Pinpoint the cell where the given text exists, returning its [X, Y] midpoint coordinate. 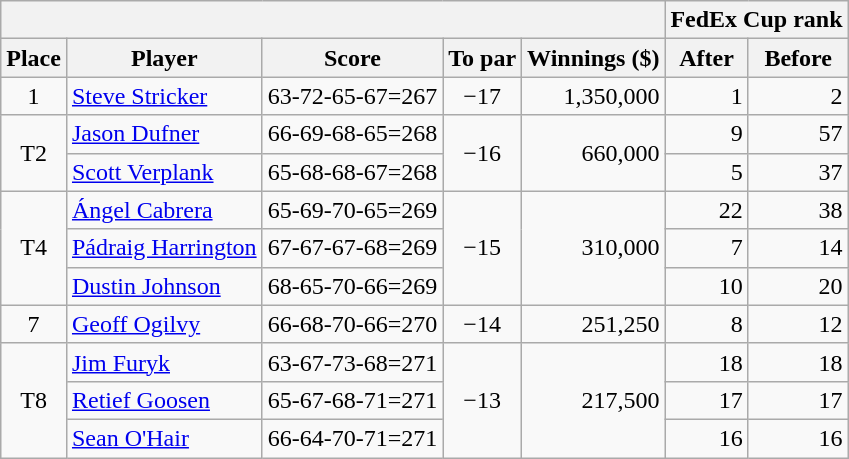
8 [706, 324]
57 [798, 134]
37 [798, 172]
66-64-70-71=271 [352, 438]
To par [482, 58]
2 [798, 96]
T4 [34, 248]
66-69-68-65=268 [352, 134]
Place [34, 58]
217,500 [594, 400]
Jim Furyk [164, 362]
68-65-70-66=269 [352, 286]
−14 [482, 324]
310,000 [594, 248]
251,250 [594, 324]
63-67-73-68=271 [352, 362]
65-67-68-71=271 [352, 400]
FedEx Cup rank [756, 20]
Ángel Cabrera [164, 210]
After [706, 58]
−15 [482, 248]
12 [798, 324]
67-67-67-68=269 [352, 248]
14 [798, 248]
20 [798, 286]
Retief Goosen [164, 400]
65-68-68-67=268 [352, 172]
38 [798, 210]
Scott Verplank [164, 172]
63-72-65-67=267 [352, 96]
5 [706, 172]
65-69-70-65=269 [352, 210]
T2 [34, 153]
Score [352, 58]
−13 [482, 400]
Steve Stricker [164, 96]
−16 [482, 153]
1,350,000 [594, 96]
T8 [34, 400]
Sean O'Hair [164, 438]
Geoff Ogilvy [164, 324]
Player [164, 58]
Before [798, 58]
Jason Dufner [164, 134]
9 [706, 134]
22 [706, 210]
10 [706, 286]
Dustin Johnson [164, 286]
−17 [482, 96]
660,000 [594, 153]
Winnings ($) [594, 58]
Pádraig Harrington [164, 248]
66-68-70-66=270 [352, 324]
